Locate the cell with the specified text and output its (X, Y) center coordinate. 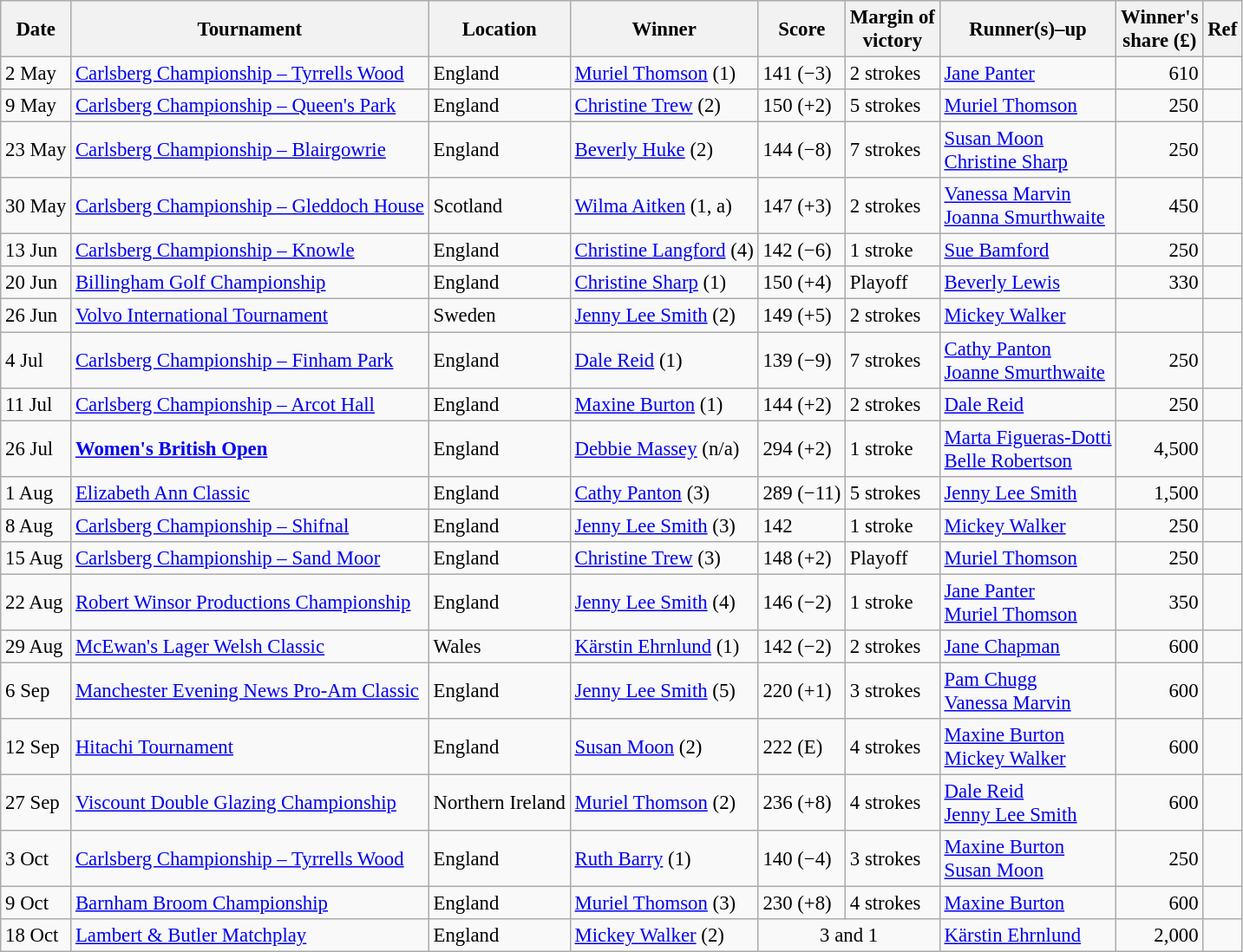
150 (+2) (801, 106)
McEwan's Lager Welsh Classic (250, 647)
Marta Figueras-Dotti Belle Robertson (1028, 449)
139 (−9) (801, 361)
Muriel Thomson (3) (664, 903)
Kärstin Ehrnlund (1) (664, 647)
144 (+2) (801, 404)
Christine Langford (4) (664, 251)
141 (−3) (801, 74)
142 (−2) (801, 647)
11 Jul (36, 404)
Hitachi Tournament (250, 747)
Scotland (500, 206)
Manchester Evening News Pro-Am Classic (250, 690)
Lambert & Butler Matchplay (250, 936)
Cathy Panton (3) (664, 492)
230 (+8) (801, 903)
12 Sep (36, 747)
Tournament (250, 29)
22 Aug (36, 602)
140 (−4) (801, 858)
Muriel Thomson (1) (664, 74)
6 Sep (36, 690)
147 (+3) (801, 206)
23 May (36, 151)
Viscount Double Glazing Championship (250, 803)
1,500 (1160, 492)
Christine Sharp (1) (664, 284)
Jenny Lee Smith (1028, 492)
150 (+4) (801, 284)
15 Aug (36, 558)
Jane Panter Muriel Thomson (1028, 602)
Christine Trew (2) (664, 106)
2 May (36, 74)
Carlsberg Championship – Gleddoch House (250, 206)
350 (1160, 602)
9 Oct (36, 903)
220 (+1) (801, 690)
610 (1160, 74)
Winner (664, 29)
Debbie Massey (n/a) (664, 449)
Jane Chapman (1028, 647)
Pam Chugg Vanessa Marvin (1028, 690)
Sweden (500, 316)
Jenny Lee Smith (4) (664, 602)
Robert Winsor Productions Championship (250, 602)
Carlsberg Championship – Blairgowrie (250, 151)
Date (36, 29)
Cathy Panton Joanne Smurthwaite (1028, 361)
Billingham Golf Championship (250, 284)
148 (+2) (801, 558)
Mickey Walker (2) (664, 936)
9 May (36, 106)
Location (500, 29)
Jenny Lee Smith (5) (664, 690)
Kärstin Ehrnlund (1028, 936)
Jenny Lee Smith (2) (664, 316)
Northern Ireland (500, 803)
Volvo International Tournament (250, 316)
Barnham Broom Championship (250, 903)
Jenny Lee Smith (3) (664, 525)
Carlsberg Championship – Sand Moor (250, 558)
Susan Moon (2) (664, 747)
144 (−8) (801, 151)
Wilma Aitken (1, a) (664, 206)
1 Aug (36, 492)
294 (+2) (801, 449)
Beverly Lewis (1028, 284)
27 Sep (36, 803)
Score (801, 29)
Carlsberg Championship – Shifnal (250, 525)
26 Jul (36, 449)
142 (801, 525)
Beverly Huke (2) (664, 151)
3 Oct (36, 858)
Jane Panter (1028, 74)
Dale Reid Jenny Lee Smith (1028, 803)
146 (−2) (801, 602)
4 Jul (36, 361)
Christine Trew (3) (664, 558)
20 Jun (36, 284)
Maxine Burton Susan Moon (1028, 858)
30 May (36, 206)
Carlsberg Championship – Queen's Park (250, 106)
Ref (1223, 29)
Women's British Open (250, 449)
Carlsberg Championship – Knowle (250, 251)
Carlsberg Championship – Arcot Hall (250, 404)
142 (−6) (801, 251)
236 (+8) (801, 803)
Susan Moon Christine Sharp (1028, 151)
26 Jun (36, 316)
13 Jun (36, 251)
Maxine Burton (1028, 903)
8 Aug (36, 525)
Dale Reid (1) (664, 361)
450 (1160, 206)
222 (E) (801, 747)
18 Oct (36, 936)
Maxine Burton Mickey Walker (1028, 747)
Elizabeth Ann Classic (250, 492)
3 and 1 (848, 936)
Vanessa Marvin Joanna Smurthwaite (1028, 206)
Muriel Thomson (2) (664, 803)
Maxine Burton (1) (664, 404)
29 Aug (36, 647)
4,500 (1160, 449)
2,000 (1160, 936)
149 (+5) (801, 316)
Sue Bamford (1028, 251)
Runner(s)–up (1028, 29)
Wales (500, 647)
Ruth Barry (1) (664, 858)
Margin ofvictory (893, 29)
Winner'sshare (£) (1160, 29)
289 (−11) (801, 492)
Carlsberg Championship – Finham Park (250, 361)
330 (1160, 284)
Dale Reid (1028, 404)
